Output the (x, y) coordinate of the center of the cell containing the given text.  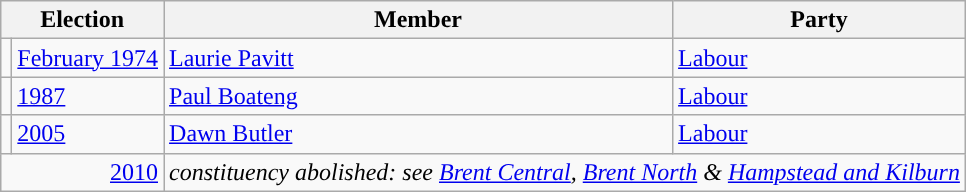
February 1974 (88, 58)
Party (820, 20)
Election (82, 20)
2010 (82, 172)
Dawn Butler (418, 134)
2005 (88, 134)
Paul Boateng (418, 96)
Laurie Pavitt (418, 58)
1987 (88, 96)
constituency abolished: see Brent Central, Brent North & Hampstead and Kilburn (565, 172)
Member (418, 20)
